Find where the given text appears and provide that cell's center as (X, Y) coordinate. 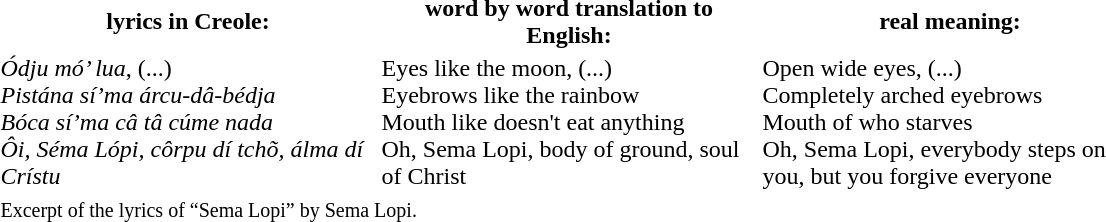
Eyes like the moon, (...)Eyebrows like the rainbowMouth like doesn't eat anythingOh, Sema Lopi, body of ground, soul of Christ (569, 122)
